Capture the cell that displays the provided text and extract its [X, Y] central coordinate. 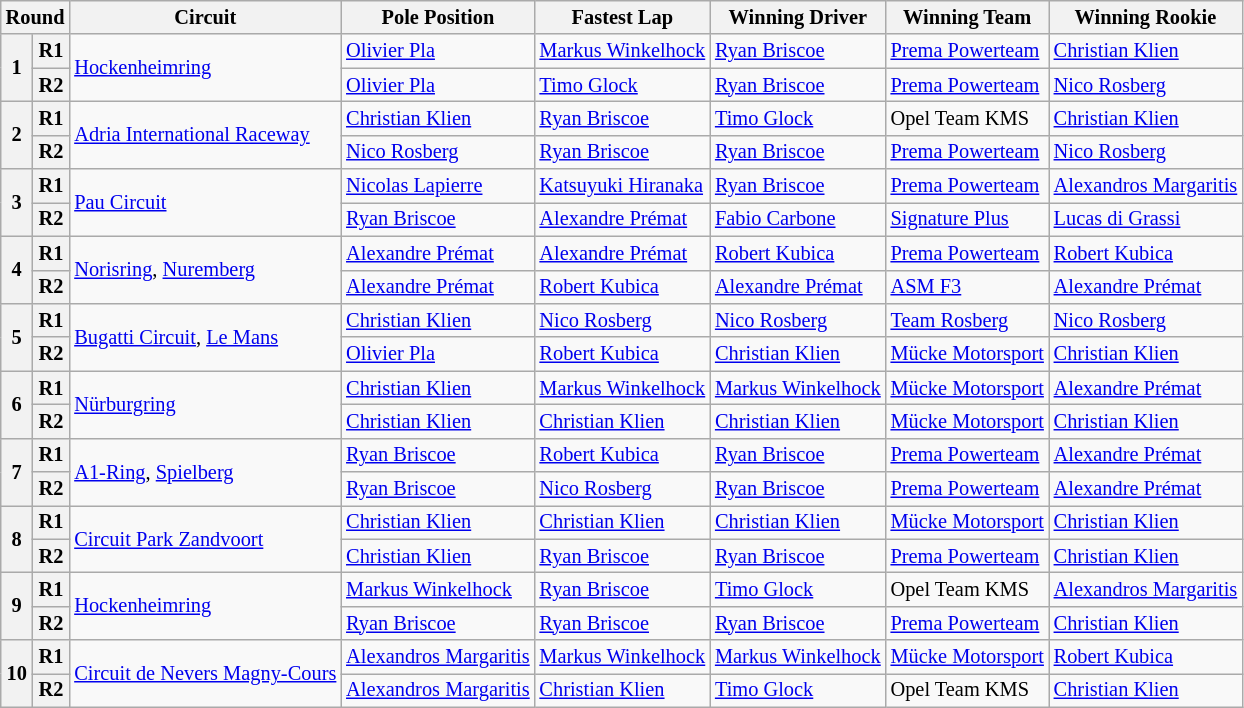
Fabio Carbone [798, 219]
4 [17, 270]
8 [17, 538]
Lucas di Grassi [1146, 219]
7 [17, 472]
Bugatti Circuit, Le Mans [205, 336]
Pole Position [438, 17]
Winning Team [968, 17]
Adria International Raceway [205, 134]
Winning Rookie [1146, 17]
Fastest Lap [623, 17]
Nicolas Lapierre [438, 186]
A1-Ring, Spielberg [205, 472]
1 [17, 68]
5 [17, 336]
Round [36, 17]
6 [17, 404]
Signature Plus [968, 219]
10 [17, 674]
9 [17, 606]
Katsuyuki Hiranaka [623, 186]
Norisring, Nuremberg [205, 270]
Pau Circuit [205, 202]
ASM F3 [968, 287]
Circuit [205, 17]
2 [17, 134]
Circuit Park Zandvoort [205, 538]
Team Rosberg [968, 320]
Winning Driver [798, 17]
Nürburgring [205, 404]
3 [17, 202]
Circuit de Nevers Magny-Cours [205, 674]
